Provide the (X, Y) coordinate of the cell's center where the given text is located.  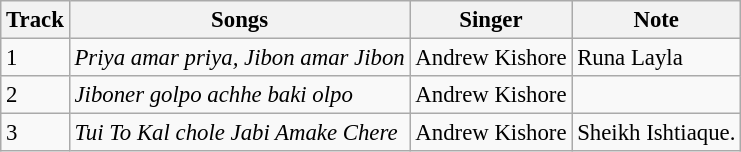
Jiboner golpo achhe baki olpo (240, 95)
Songs (240, 20)
Priya amar priya, Jibon amar Jibon (240, 58)
Runa Layla (656, 58)
Singer (491, 20)
Note (656, 20)
Track (35, 20)
2 (35, 95)
Sheikh Ishtiaque. (656, 133)
Tui To Kal chole Jabi Amake Chere (240, 133)
1 (35, 58)
3 (35, 133)
